Find where the given text appears and provide that cell's center as (X, Y) coordinate. 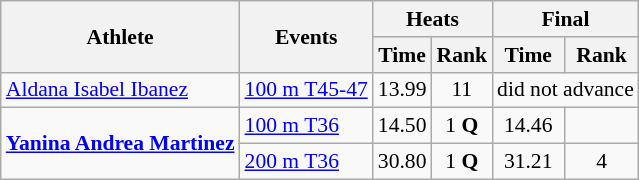
13.99 (402, 90)
30.80 (402, 162)
11 (462, 90)
100 m T36 (306, 126)
Aldana Isabel Ibanez (120, 90)
200 m T36 (306, 162)
did not advance (566, 90)
Yanina Andrea Martinez (120, 144)
100 m T45-47 (306, 90)
14.50 (402, 126)
31.21 (528, 162)
Athlete (120, 36)
Events (306, 36)
Final (566, 19)
Heats (432, 19)
14.46 (528, 126)
4 (602, 162)
